Determine the (X, Y) coordinate at the center of the cell enclosing the given text.  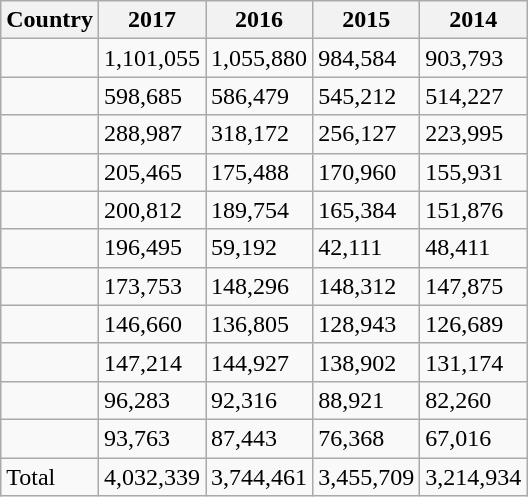
514,227 (474, 96)
3,744,461 (260, 477)
903,793 (474, 58)
288,987 (152, 134)
256,127 (366, 134)
131,174 (474, 362)
545,212 (366, 96)
175,488 (260, 172)
148,312 (366, 286)
170,960 (366, 172)
128,943 (366, 324)
1,055,880 (260, 58)
59,192 (260, 248)
318,172 (260, 134)
42,111 (366, 248)
586,479 (260, 96)
147,875 (474, 286)
196,495 (152, 248)
82,260 (474, 400)
146,660 (152, 324)
Total (50, 477)
165,384 (366, 210)
598,685 (152, 96)
93,763 (152, 438)
173,753 (152, 286)
76,368 (366, 438)
151,876 (474, 210)
92,316 (260, 400)
2014 (474, 20)
2016 (260, 20)
205,465 (152, 172)
984,584 (366, 58)
148,296 (260, 286)
147,214 (152, 362)
4,032,339 (152, 477)
126,689 (474, 324)
223,995 (474, 134)
1,101,055 (152, 58)
2017 (152, 20)
2015 (366, 20)
96,283 (152, 400)
138,902 (366, 362)
144,927 (260, 362)
136,805 (260, 324)
87,443 (260, 438)
Country (50, 20)
155,931 (474, 172)
67,016 (474, 438)
189,754 (260, 210)
200,812 (152, 210)
48,411 (474, 248)
88,921 (366, 400)
3,214,934 (474, 477)
3,455,709 (366, 477)
